Output the [X, Y] coordinate of the center of the cell containing the given text.  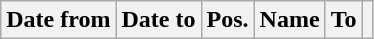
Date from [58, 20]
Name [290, 20]
To [344, 20]
Pos. [228, 20]
Date to [158, 20]
